Output the [x, y] coordinate of the center of the cell containing the given text.  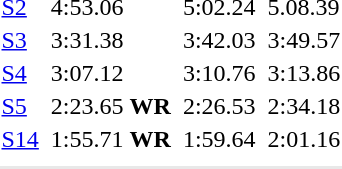
3:10.76 [219, 73]
S14 [20, 139]
2:34.18 [304, 106]
1:59.64 [219, 139]
S4 [20, 73]
3:07.12 [110, 73]
2:23.65 WR [110, 106]
3:49.57 [304, 40]
3:31.38 [110, 40]
2:26.53 [219, 106]
3:13.86 [304, 73]
S3 [20, 40]
2:01.16 [304, 139]
1:55.71 WR [110, 139]
S5 [20, 106]
3:42.03 [219, 40]
